Find where the given text appears and provide that cell's center as [X, Y] coordinate. 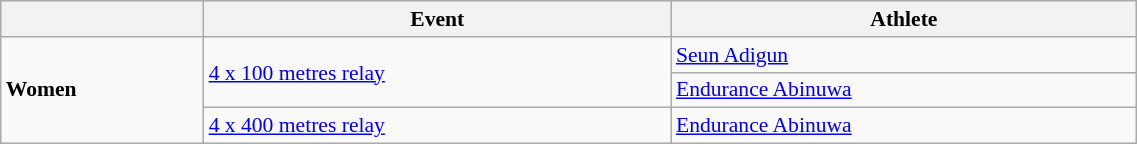
4 x 400 metres relay [438, 126]
Seun Adigun [904, 55]
Athlete [904, 19]
Event [438, 19]
4 x 100 metres relay [438, 72]
Women [102, 90]
